Identify which cell holds the provided text, then report its (x, y) central coordinate. 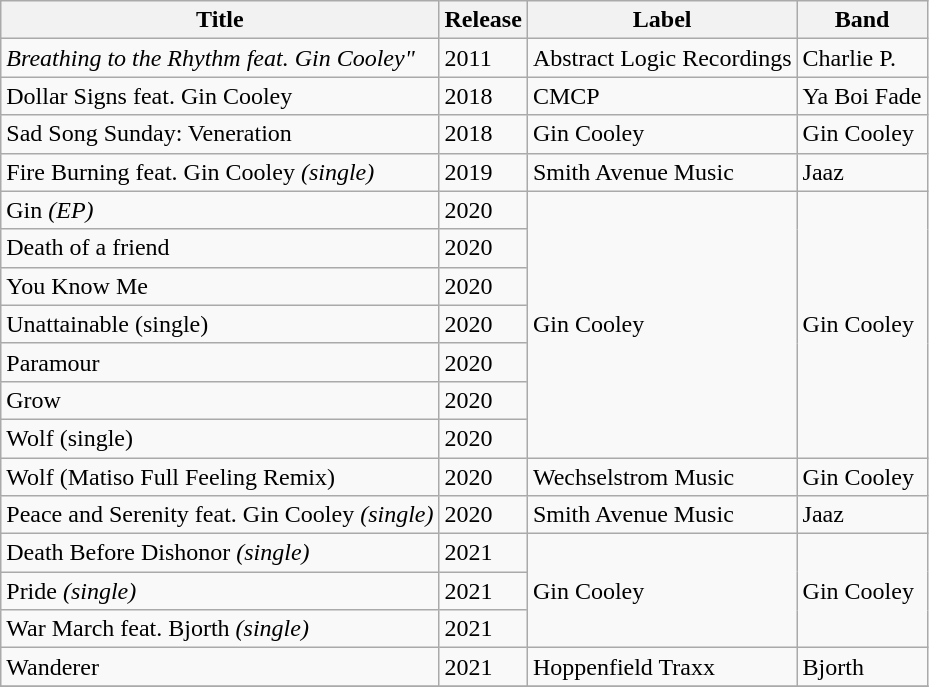
Fire Burning feat. Gin Cooley (single) (220, 172)
Peace and Serenity feat. Gin Cooley (single) (220, 515)
Breathing to the Rhythm feat. Gin Cooley" (220, 58)
Release (483, 20)
War March feat. Bjorth (single) (220, 629)
Unattainable (single) (220, 324)
Abstract Logic Recordings (662, 58)
Hoppenfield Traxx (662, 667)
Gin (EP) (220, 210)
Paramour (220, 362)
Wanderer (220, 667)
Charlie P. (862, 58)
Grow (220, 400)
Death Before Dishonor (single) (220, 553)
CMCP (662, 96)
Dollar Signs feat. Gin Cooley (220, 96)
2011 (483, 58)
Wolf (single) (220, 438)
Wolf (Matiso Full Feeling Remix) (220, 477)
Ya Boi Fade (862, 96)
Title (220, 20)
Death of a friend (220, 248)
Label (662, 20)
Band (862, 20)
You Know Me (220, 286)
2019 (483, 172)
Sad Song Sunday: Veneration (220, 134)
Bjorth (862, 667)
Pride (single) (220, 591)
Wechselstrom Music (662, 477)
